From the cell containing the given text, extract its center point as [X, Y] coordinate. 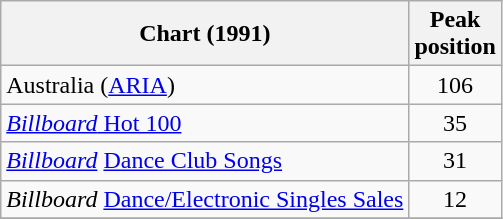
Billboard Dance/Electronic Singles Sales [205, 199]
31 [455, 161]
12 [455, 199]
Australia (ARIA) [205, 85]
Peakposition [455, 34]
Chart (1991) [205, 34]
35 [455, 123]
106 [455, 85]
Billboard Hot 100 [205, 123]
Billboard Dance Club Songs [205, 161]
